Search for the cell housing the specified text and yield its [x, y] center coordinate. 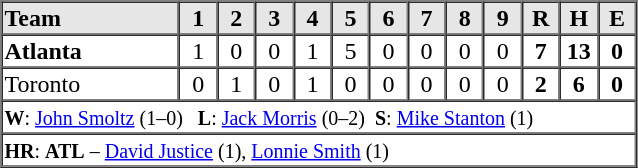
R [541, 18]
13 [579, 50]
H [579, 18]
8 [465, 18]
4 [312, 18]
HR: ATL – David Justice (1), Lonnie Smith (1) [319, 150]
Toronto [91, 84]
W: John Smoltz (1–0) L: Jack Morris (0–2) S: Mike Stanton (1) [319, 116]
9 [503, 18]
Team [91, 18]
Atlanta [91, 50]
3 [274, 18]
E [617, 18]
